Search for the cell housing the specified text and yield its (x, y) center coordinate. 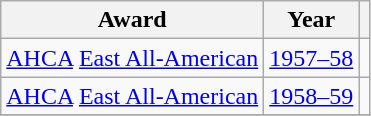
1957–58 (312, 58)
Year (312, 20)
1958–59 (312, 96)
Award (132, 20)
